Identify which cell holds the provided text, then report its (x, y) central coordinate. 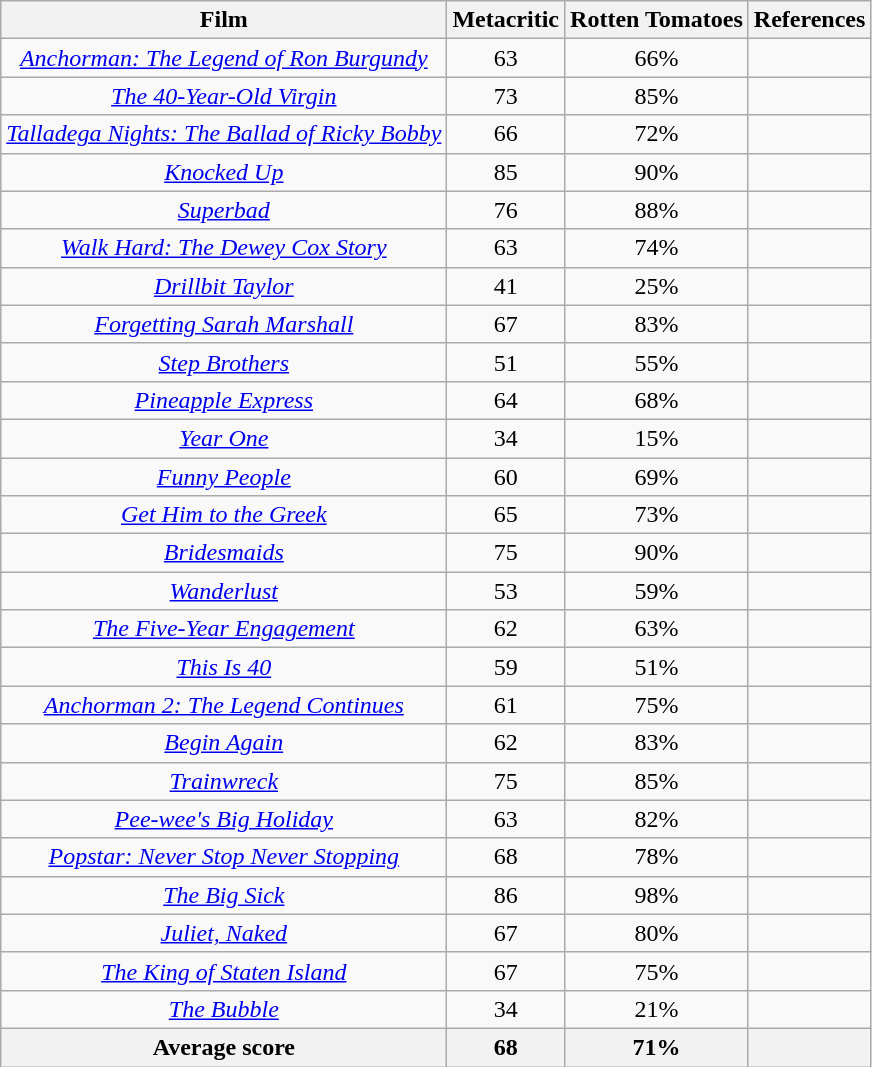
Drillbit Taylor (224, 286)
Trainwreck (224, 781)
88% (657, 210)
The 40-Year-Old Virgin (224, 96)
64 (506, 400)
Knocked Up (224, 172)
Get Him to the Greek (224, 515)
98% (657, 895)
59% (657, 591)
85 (506, 172)
The King of Staten Island (224, 971)
25% (657, 286)
80% (657, 933)
Pineapple Express (224, 400)
73 (506, 96)
Talladega Nights: The Ballad of Ricky Bobby (224, 134)
Year One (224, 438)
Pee-wee's Big Holiday (224, 819)
Begin Again (224, 743)
Anchorman 2: The Legend Continues (224, 705)
Funny People (224, 477)
References (810, 20)
76 (506, 210)
Forgetting Sarah Marshall (224, 324)
55% (657, 362)
Bridesmaids (224, 553)
61 (506, 705)
63% (657, 629)
86 (506, 895)
Anchorman: The Legend of Ron Burgundy (224, 58)
82% (657, 819)
78% (657, 857)
21% (657, 1009)
The Five-Year Engagement (224, 629)
Juliet, Naked (224, 933)
Walk Hard: The Dewey Cox Story (224, 248)
Metacritic (506, 20)
53 (506, 591)
59 (506, 667)
66% (657, 58)
The Big Sick (224, 895)
The Bubble (224, 1009)
68% (657, 400)
Film (224, 20)
Rotten Tomatoes (657, 20)
Superbad (224, 210)
69% (657, 477)
66 (506, 134)
15% (657, 438)
71% (657, 1047)
Wanderlust (224, 591)
51 (506, 362)
73% (657, 515)
72% (657, 134)
Step Brothers (224, 362)
51% (657, 667)
65 (506, 515)
74% (657, 248)
Popstar: Never Stop Never Stopping (224, 857)
60 (506, 477)
Average score (224, 1047)
41 (506, 286)
This Is 40 (224, 667)
